Scan for the cell matching the given text and deliver its (X, Y) coordinate at center. 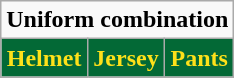
Jersey (126, 58)
Pants (200, 58)
Helmet (44, 58)
Uniform combination (118, 20)
